For the text-containing cell, return its midpoint in (X, Y) coordinate format. 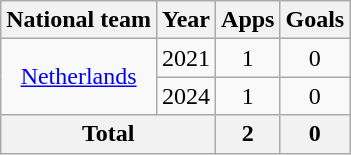
National team (79, 20)
Total (108, 134)
2 (248, 134)
2021 (186, 58)
Netherlands (79, 77)
Year (186, 20)
Goals (315, 20)
Apps (248, 20)
2024 (186, 96)
